Locate the cell with the specified text and output its [x, y] center coordinate. 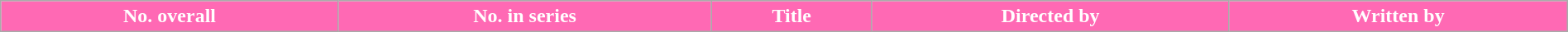
Written by [1398, 16]
Directed by [1050, 16]
Title [792, 16]
No. in series [524, 16]
No. overall [170, 16]
